Find where the given text appears and provide that cell's center as [x, y] coordinate. 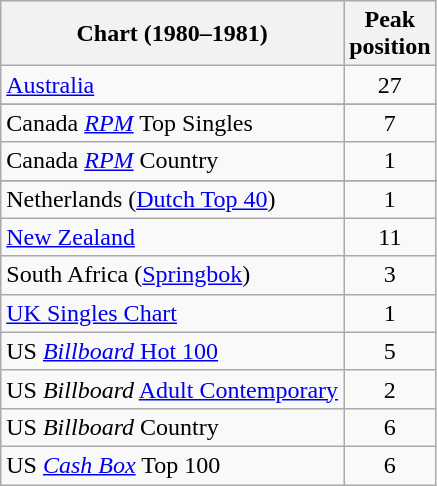
3 [390, 275]
US Billboard Country [172, 427]
7 [390, 123]
27 [390, 85]
11 [390, 237]
UK Singles Chart [172, 313]
Canada RPM Top Singles [172, 123]
5 [390, 351]
2 [390, 389]
Netherlands (Dutch Top 40) [172, 199]
Australia [172, 85]
Chart (1980–1981) [172, 34]
US Cash Box Top 100 [172, 465]
Canada RPM Country [172, 161]
South Africa (Springbok) [172, 275]
US Billboard Hot 100 [172, 351]
US Billboard Adult Contemporary [172, 389]
New Zealand [172, 237]
Peakposition [390, 34]
